Detect which cell encompasses the target text, then output its [X, Y] center coordinate. 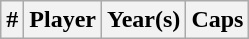
# [12, 20]
Caps [218, 20]
Player [63, 20]
Year(s) [144, 20]
